For the text-containing cell, return its midpoint in [X, Y] coordinate format. 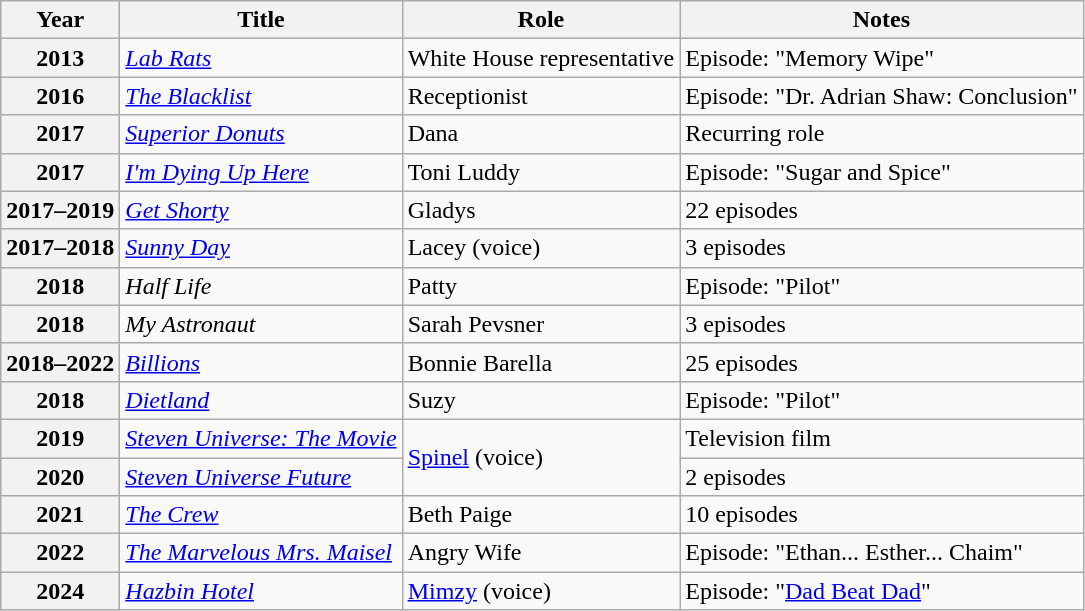
Notes [882, 20]
Year [60, 20]
Mimzy (voice) [541, 591]
2 episodes [882, 477]
Lab Rats [261, 58]
Get Shorty [261, 210]
Sarah Pevsner [541, 324]
2013 [60, 58]
10 episodes [882, 515]
Steven Universe: The Movie [261, 438]
Dietland [261, 400]
Hazbin Hotel [261, 591]
Toni Luddy [541, 172]
I'm Dying Up Here [261, 172]
Patty [541, 286]
Receptionist [541, 96]
Episode: "Dad Beat Dad" [882, 591]
Episode: "Memory Wipe" [882, 58]
25 episodes [882, 362]
Episode: "Dr. Adrian Shaw: Conclusion" [882, 96]
The Marvelous Mrs. Maisel [261, 553]
2018–2022 [60, 362]
Bonnie Barella [541, 362]
2017–2018 [60, 248]
Superior Donuts [261, 134]
Lacey (voice) [541, 248]
2024 [60, 591]
Beth Paige [541, 515]
2019 [60, 438]
Spinel (voice) [541, 457]
Sunny Day [261, 248]
Steven Universe Future [261, 477]
Recurring role [882, 134]
Suzy [541, 400]
The Blacklist [261, 96]
Gladys [541, 210]
2016 [60, 96]
White House representative [541, 58]
Title [261, 20]
Dana [541, 134]
The Crew [261, 515]
Billions [261, 362]
2020 [60, 477]
Half Life [261, 286]
Episode: "Sugar and Spice" [882, 172]
2021 [60, 515]
2022 [60, 553]
Role [541, 20]
22 episodes [882, 210]
My Astronaut [261, 324]
Episode: "Ethan... Esther... Chaim" [882, 553]
Television film [882, 438]
Angry Wife [541, 553]
2017–2019 [60, 210]
